For the text-containing cell, return its midpoint in [x, y] coordinate format. 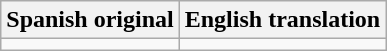
English translation [282, 20]
Spanish original [90, 20]
